Locate the cell with the specified text and output its [x, y] center coordinate. 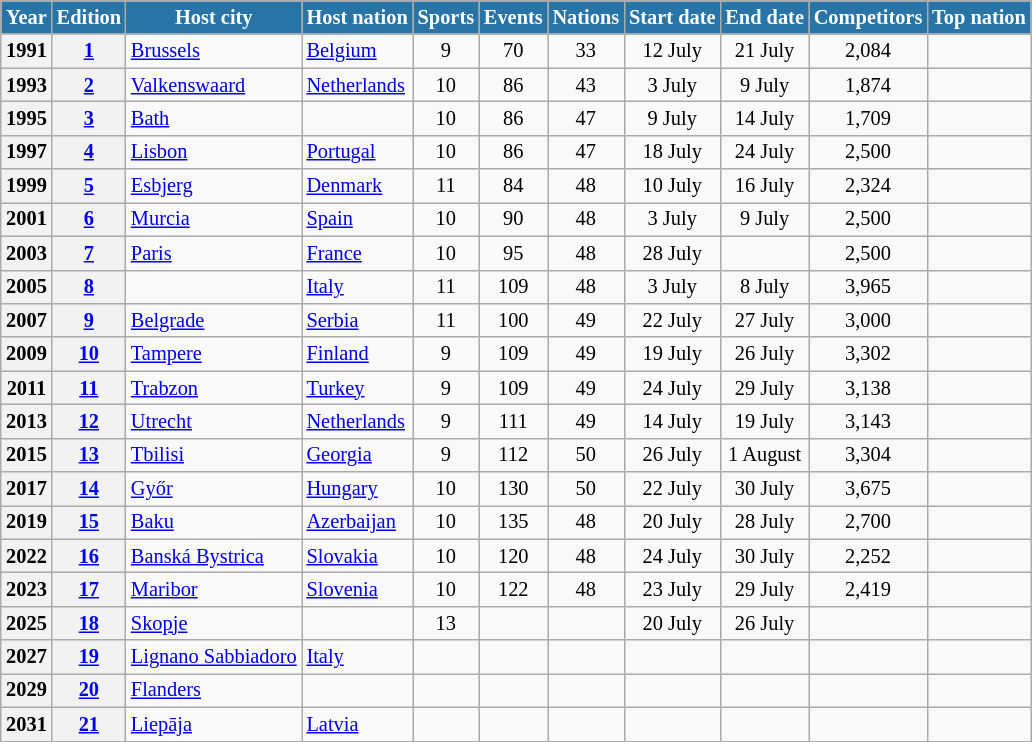
7 [89, 253]
2007 [26, 320]
18 [89, 623]
Sports [446, 17]
Belgrade [214, 320]
2,084 [868, 51]
2009 [26, 354]
Slovenia [358, 589]
122 [514, 589]
Events [514, 17]
1991 [26, 51]
2022 [26, 556]
2005 [26, 287]
Baku [214, 522]
Győr [214, 489]
2015 [26, 455]
2,324 [868, 186]
2001 [26, 219]
1997 [26, 152]
1,709 [868, 118]
3,675 [868, 489]
Belgium [358, 51]
End date [764, 17]
17 [89, 589]
Paris [214, 253]
3 [89, 118]
8 July [764, 287]
1 [89, 51]
Valkenswaard [214, 85]
3,000 [868, 320]
Murcia [214, 219]
90 [514, 219]
100 [514, 320]
2003 [26, 253]
2013 [26, 421]
2025 [26, 623]
14 [89, 489]
2,252 [868, 556]
21 July [764, 51]
Serbia [358, 320]
16 July [764, 186]
2023 [26, 589]
12 July [672, 51]
Edition [89, 17]
84 [514, 186]
Denmark [358, 186]
Host nation [358, 17]
135 [514, 522]
16 [89, 556]
70 [514, 51]
France [358, 253]
2029 [26, 690]
Georgia [358, 455]
4 [89, 152]
2,419 [868, 589]
3,302 [868, 354]
Banská Bystrica [214, 556]
Liepāja [214, 724]
Finland [358, 354]
Esbjerg [214, 186]
2027 [26, 657]
Host city [214, 17]
Flanders [214, 690]
8 [89, 287]
Turkey [358, 388]
Year [26, 17]
3,304 [868, 455]
Top nation [979, 17]
Tbilisi [214, 455]
Azerbaijan [358, 522]
3,143 [868, 421]
Brussels [214, 51]
Tampere [214, 354]
Hungary [358, 489]
3,965 [868, 287]
1995 [26, 118]
10 July [672, 186]
95 [514, 253]
Trabzon [214, 388]
Slovakia [358, 556]
111 [514, 421]
12 [89, 421]
Skopje [214, 623]
Lisbon [214, 152]
1,874 [868, 85]
1993 [26, 85]
19 [89, 657]
Bath [214, 118]
Portugal [358, 152]
130 [514, 489]
27 July [764, 320]
2019 [26, 522]
2017 [26, 489]
33 [586, 51]
5 [89, 186]
1 August [764, 455]
20 [89, 690]
Start date [672, 17]
23 July [672, 589]
43 [586, 85]
120 [514, 556]
Latvia [358, 724]
Utrecht [214, 421]
Maribor [214, 589]
21 [89, 724]
15 [89, 522]
Lignano Sabbiadoro [214, 657]
2 [89, 85]
3,138 [868, 388]
2011 [26, 388]
1999 [26, 186]
112 [514, 455]
Spain [358, 219]
2,700 [868, 522]
18 July [672, 152]
6 [89, 219]
Nations [586, 17]
2031 [26, 724]
Competitors [868, 17]
